Scan for the cell matching the given text and deliver its [X, Y] coordinate at center. 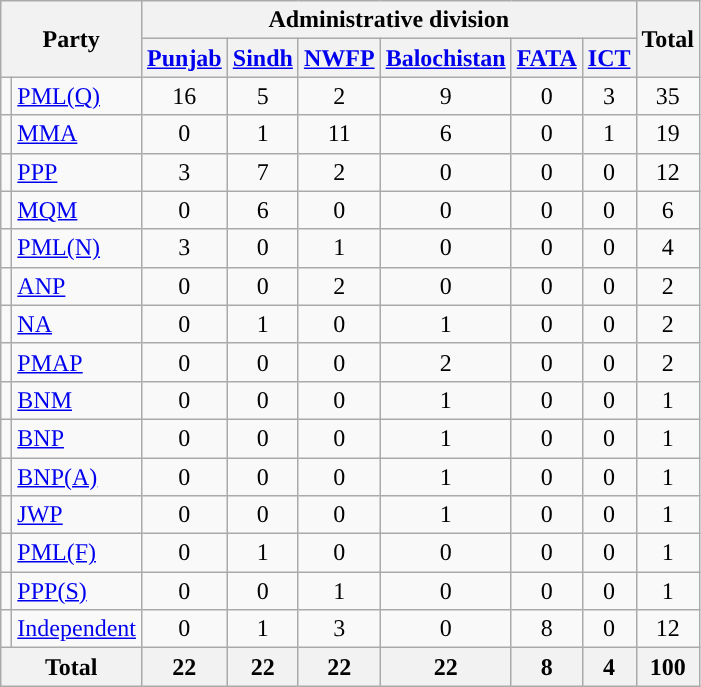
PMAP [77, 362]
ANP [77, 286]
19 [668, 134]
NWFP [339, 58]
Party [72, 39]
35 [668, 96]
BNP(A) [77, 477]
ICT [609, 58]
9 [446, 96]
Sindh [262, 58]
Balochistan [446, 58]
Punjab [184, 58]
PML(N) [77, 248]
100 [668, 667]
MMA [77, 134]
11 [339, 134]
PML(F) [77, 553]
MQM [77, 210]
NA [77, 324]
Independent [77, 629]
5 [262, 96]
BNM [77, 400]
JWP [77, 515]
PPP [77, 172]
7 [262, 172]
PPP(S) [77, 591]
16 [184, 96]
FATA [546, 58]
BNP [77, 438]
Administrative division [388, 20]
PML(Q) [77, 96]
